Scan for the cell matching the given text and deliver its (x, y) coordinate at center. 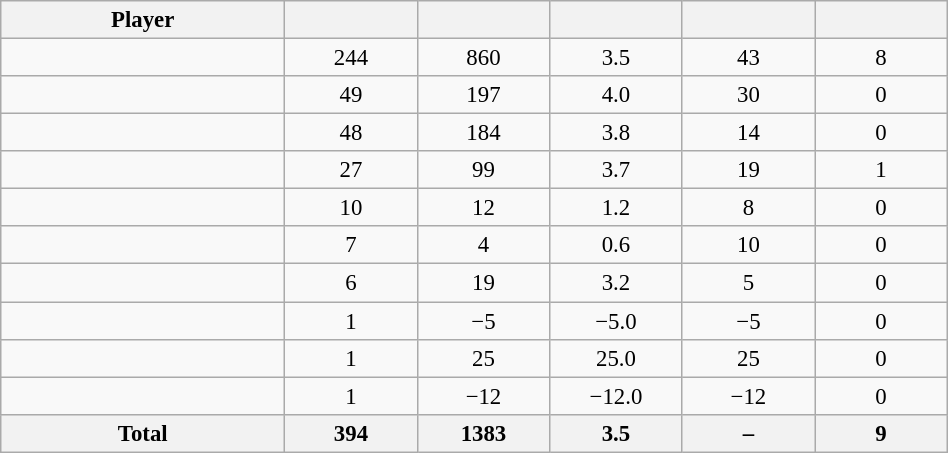
860 (483, 58)
3.8 (616, 133)
5 (748, 283)
14 (748, 133)
48 (351, 133)
12 (483, 208)
244 (351, 58)
Total (143, 433)
Player (143, 20)
1.2 (616, 208)
1383 (483, 433)
49 (351, 95)
9 (882, 433)
27 (351, 170)
30 (748, 95)
184 (483, 133)
99 (483, 170)
7 (351, 245)
– (748, 433)
43 (748, 58)
3.7 (616, 170)
4.0 (616, 95)
4 (483, 245)
394 (351, 433)
0.6 (616, 245)
25.0 (616, 358)
6 (351, 283)
−5.0 (616, 321)
197 (483, 95)
−12.0 (616, 396)
3.2 (616, 283)
